For the text-containing cell, return its midpoint in [X, Y] coordinate format. 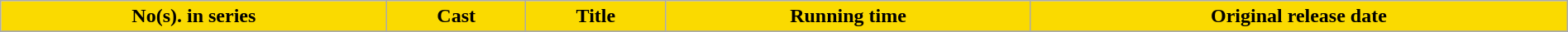
Running time [848, 16]
No(s). in series [194, 16]
Cast [457, 16]
Original release date [1299, 16]
Title [595, 16]
